Provide the [x, y] coordinate of the cell's center where the given text is located.  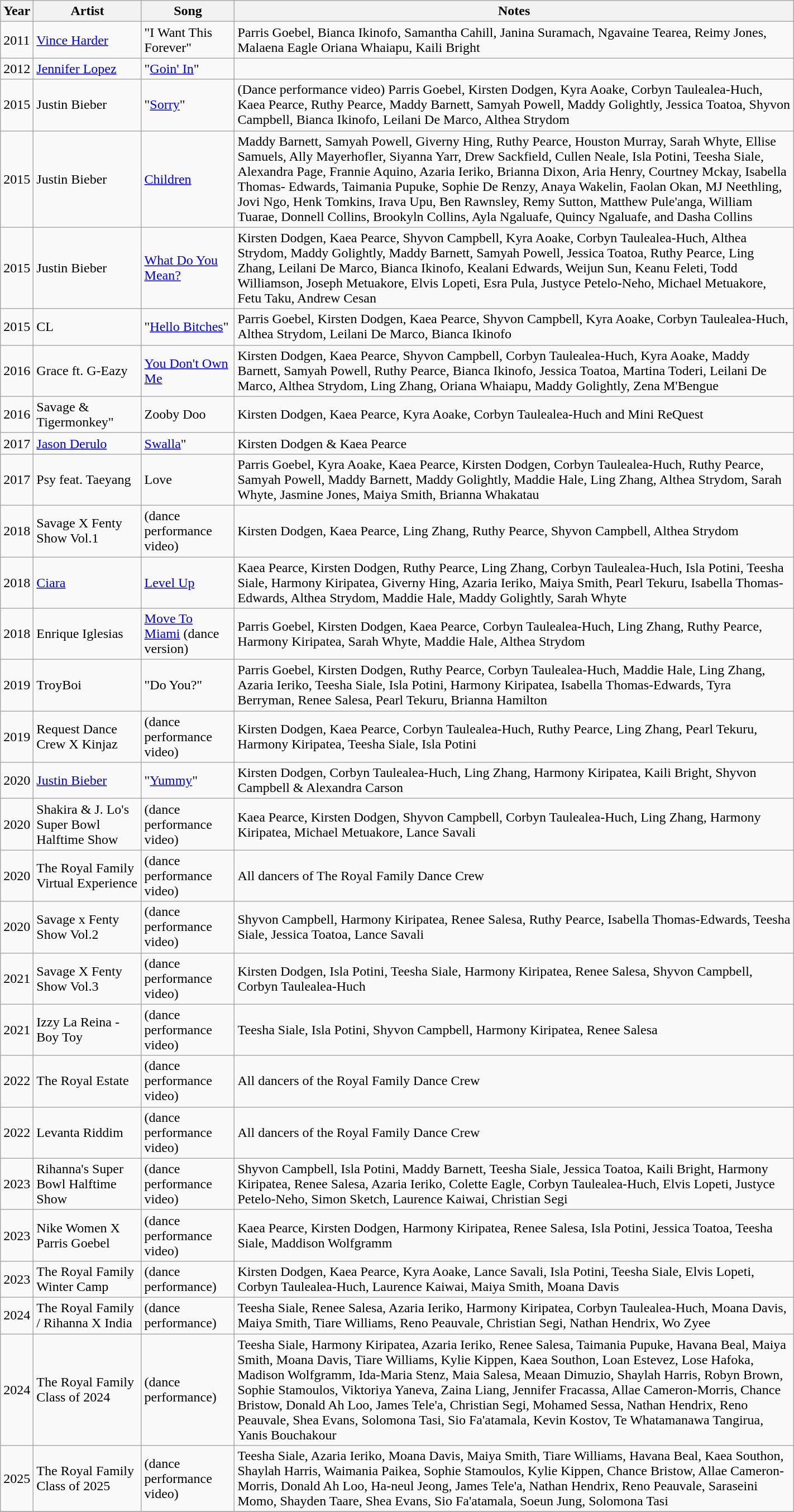
Teesha Siale, Isla Potini, Shyvon Campbell, Harmony Kiripatea, Renee Salesa [514, 1030]
Savage X Fenty Show Vol.1 [87, 531]
Shyvon Campbell, Harmony Kiripatea, Renee Salesa, Ruthy Pearce, Isabella Thomas-Edwards, Teesha Siale, Jessica Toatoa, Lance Savali [514, 927]
The Royal Family Virtual Experience [87, 876]
Jennifer Lopez [87, 69]
Savage & Tigermonkey" [87, 414]
Grace ft. G-Eazy [87, 371]
The Royal Family / Rihanna X India [87, 1315]
Year [17, 11]
All dancers of The Royal Family Dance Crew [514, 876]
Kirsten Dodgen, Kaea Pearce, Corbyn Taulealea-Huch, Ruthy Pearce, Ling Zhang, Pearl Tekuru, Harmony Kiripatea, Teesha Siale, Isla Potini [514, 737]
2011 [17, 40]
Jason Derulo [87, 443]
You Don't Own Me [188, 371]
Vince Harder [87, 40]
Song [188, 11]
Enrique Iglesias [87, 634]
Love [188, 479]
The Royal Family Class of 2025 [87, 1479]
Kaea Pearce, Kirsten Dodgen, Harmony Kiripatea, Renee Salesa, Isla Potini, Jessica Toatoa, Teesha Siale, Maddison Wolfgramm [514, 1235]
CL [87, 327]
Zooby Doo [188, 414]
TroyBoi [87, 685]
Parris Goebel, Bianca Ikinofo, Samantha Cahill, Janina Suramach, Ngavaine Tearea, Reimy Jones, Malaena Eagle Oriana Whaiapu, Kaili Bright [514, 40]
Kirsten Dodgen, Isla Potini, Teesha Siale, Harmony Kiripatea, Renee Salesa, Shyvon Campbell, Corbyn Taulealea-Huch [514, 978]
2025 [17, 1479]
Kirsten Dodgen, Kaea Pearce, Kyra Aoake, Corbyn Taulealea-Huch and Mini ReQuest [514, 414]
Izzy La Reina - Boy Toy [87, 1030]
Rihanna's Super Bowl Halftime Show [87, 1184]
"Yummy" [188, 780]
"Hello Bitches" [188, 327]
Artist [87, 11]
Parris Goebel, Kirsten Dodgen, Kaea Pearce, Shyvon Campbell, Kyra Aoake, Corbyn Taulealea-Huch, Althea Strydom, Leilani De Marco, Bianca Ikinofo [514, 327]
Kirsten Dodgen, Kaea Pearce, Ling Zhang, Ruthy Pearce, Shyvon Campbell, Althea Strydom [514, 531]
Level Up [188, 583]
Swalla" [188, 443]
Levanta Riddim [87, 1132]
Nike Women X Parris Goebel [87, 1235]
Savage x Fenty Show Vol.2 [87, 927]
"Goin' In" [188, 69]
Savage X Fenty Show Vol.3 [87, 978]
Shakira & J. Lo's Super Bowl Halftime Show [87, 824]
Ciara [87, 583]
Move To Miami (dance version) [188, 634]
Children [188, 179]
Request Dance Crew X Kinjaz [87, 737]
"Sorry" [188, 105]
What Do You Mean? [188, 268]
Psy feat. Taeyang [87, 479]
Kirsten Dodgen, Corbyn Taulealea-Huch, Ling Zhang, Harmony Kiripatea, Kaili Bright, Shyvon Campbell & Alexandra Carson [514, 780]
2012 [17, 69]
The Royal Family Class of 2024 [87, 1390]
Kirsten Dodgen & Kaea Pearce [514, 443]
The Royal Family Winter Camp [87, 1279]
Notes [514, 11]
"Do You?" [188, 685]
Kaea Pearce, Kirsten Dodgen, Shyvon Campbell, Corbyn Taulealea-Huch, Ling Zhang, Harmony Kiripatea, Michael Metuakore, Lance Savali [514, 824]
"I Want This Forever" [188, 40]
The Royal Estate [87, 1081]
